For the text-containing cell, return its midpoint in (X, Y) coordinate format. 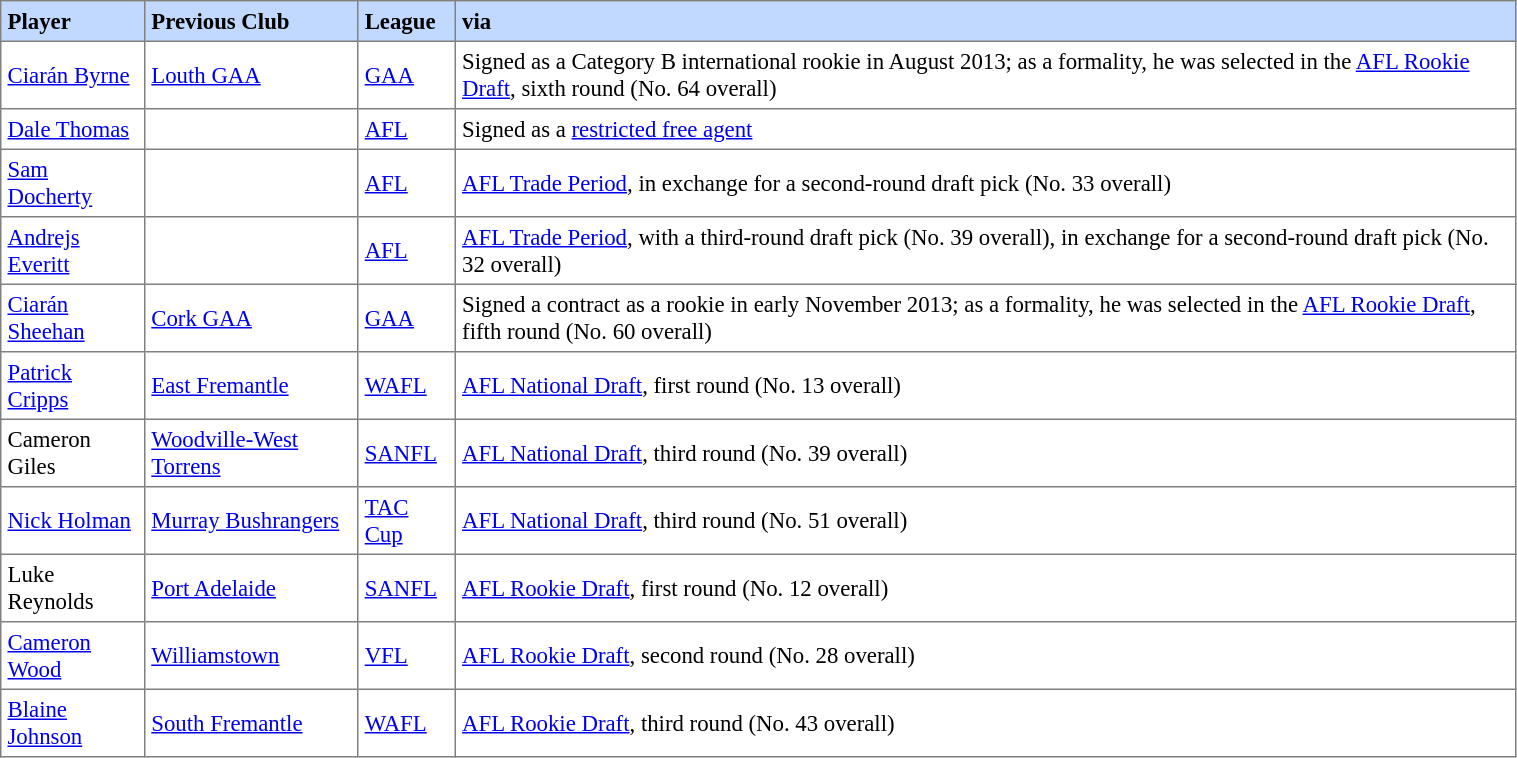
Previous Club (252, 21)
AFL Trade Period, in exchange for a second-round draft pick (No. 33 overall) (986, 183)
via (986, 21)
Signed a contract as a rookie in early November 2013; as a formality, he was selected in the AFL Rookie Draft, fifth round (No. 60 overall) (986, 318)
Port Adelaide (252, 588)
Nick Holman (73, 521)
AFL National Draft, first round (No. 13 overall) (986, 386)
AFL Rookie Draft, first round (No. 12 overall) (986, 588)
League (406, 21)
AFL Trade Period, with a third-round draft pick (No. 39 overall), in exchange for a second-round draft pick (No. 32 overall) (986, 251)
Ciarán Byrne (73, 75)
Cameron Wood (73, 656)
Louth GAA (252, 75)
AFL Rookie Draft, second round (No. 28 overall) (986, 656)
Signed as a restricted free agent (986, 129)
AFL Rookie Draft, third round (No. 43 overall) (986, 723)
Williamstown (252, 656)
TAC Cup (406, 521)
Dale Thomas (73, 129)
South Fremantle (252, 723)
AFL National Draft, third round (No. 39 overall) (986, 453)
East Fremantle (252, 386)
Blaine Johnson (73, 723)
Cork GAA (252, 318)
Cameron Giles (73, 453)
Player (73, 21)
Andrejs Everitt (73, 251)
AFL National Draft, third round (No. 51 overall) (986, 521)
Ciarán Sheehan (73, 318)
Murray Bushrangers (252, 521)
Woodville-West Torrens (252, 453)
Sam Docherty (73, 183)
VFL (406, 656)
Patrick Cripps (73, 386)
Luke Reynolds (73, 588)
Signed as a Category B international rookie in August 2013; as a formality, he was selected in the AFL Rookie Draft, sixth round (No. 64 overall) (986, 75)
